Output the [X, Y] coordinate of the center of the cell containing the given text.  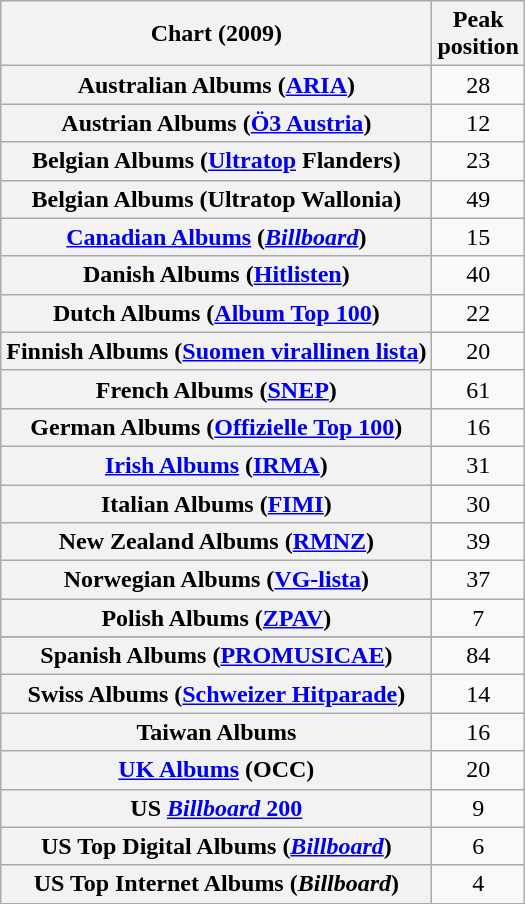
Canadian Albums (Billboard) [216, 237]
15 [478, 237]
US Top Digital Albums (Billboard) [216, 846]
40 [478, 275]
French Albums (SNEP) [216, 389]
4 [478, 884]
12 [478, 123]
31 [478, 465]
14 [478, 694]
Dutch Albums (Album Top 100) [216, 313]
39 [478, 542]
23 [478, 161]
7 [478, 618]
22 [478, 313]
Swiss Albums (Schweizer Hitparade) [216, 694]
37 [478, 580]
Belgian Albums (Ultratop Wallonia) [216, 199]
49 [478, 199]
Irish Albums (IRMA) [216, 465]
Chart (2009) [216, 34]
Peakposition [478, 34]
US Billboard 200 [216, 808]
German Albums (Offizielle Top 100) [216, 427]
28 [478, 85]
6 [478, 846]
Taiwan Albums [216, 732]
Austrian Albums (Ö3 Austria) [216, 123]
Belgian Albums (Ultratop Flanders) [216, 161]
UK Albums (OCC) [216, 770]
Italian Albums (FIMI) [216, 503]
Spanish Albums (PROMUSICAE) [216, 656]
9 [478, 808]
Australian Albums (ARIA) [216, 85]
US Top Internet Albums (Billboard) [216, 884]
Danish Albums (Hitlisten) [216, 275]
Finnish Albums (Suomen virallinen lista) [216, 351]
61 [478, 389]
Norwegian Albums (VG-lista) [216, 580]
New Zealand Albums (RMNZ) [216, 542]
30 [478, 503]
84 [478, 656]
Polish Albums (ZPAV) [216, 618]
